Pinpoint the cell where the given text exists, returning its [X, Y] midpoint coordinate. 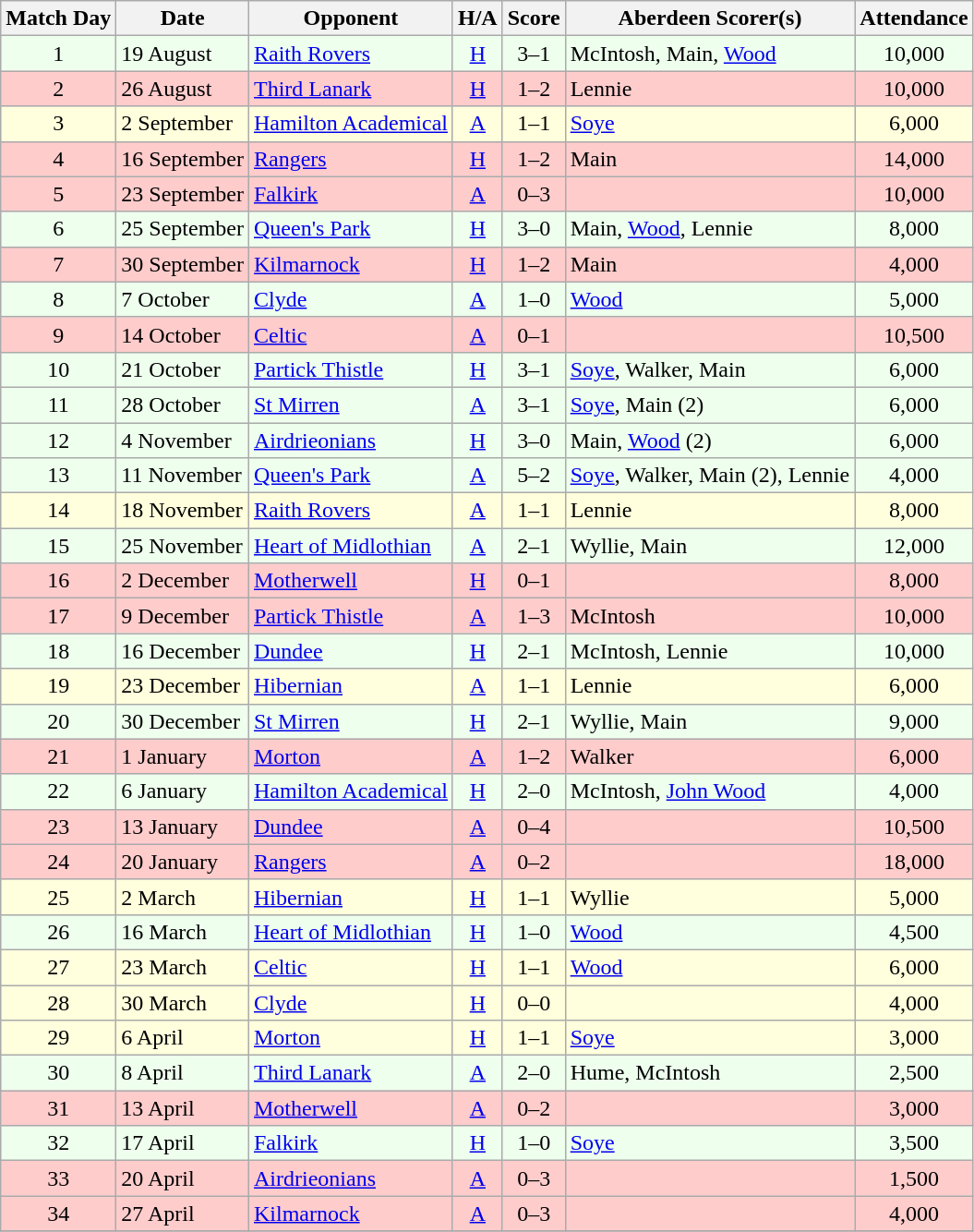
31 [59, 1108]
15 [59, 546]
34 [59, 1214]
2 March [183, 897]
Aberdeen Scorer(s) [710, 18]
11 [59, 405]
16 March [183, 932]
23 December [183, 686]
27 [59, 967]
30 March [183, 1002]
Opponent [351, 18]
20 April [183, 1178]
2 December [183, 581]
7 [59, 264]
0–4 [534, 827]
29 [59, 1038]
1 January [183, 756]
22 [59, 791]
11 November [183, 476]
McIntosh, John Wood [710, 791]
25 September [183, 229]
McIntosh, Lennie [710, 651]
13 [59, 476]
28 October [183, 405]
3 [59, 124]
20 [59, 721]
4 [59, 159]
9 [59, 334]
21 October [183, 369]
6 January [183, 791]
12 [59, 441]
Score [534, 18]
5–2 [534, 476]
0–0 [534, 1002]
13 January [183, 827]
Soye, Walker, Main [710, 369]
17 [59, 616]
McIntosh, Main, Wood [710, 54]
26 August [183, 89]
2,500 [914, 1073]
28 [59, 1002]
19 August [183, 54]
20 January [183, 862]
10 [59, 369]
9,000 [914, 721]
H/A [477, 18]
5 [59, 194]
23 September [183, 194]
18,000 [914, 862]
1,500 [914, 1178]
25 November [183, 546]
7 October [183, 299]
17 April [183, 1143]
9 December [183, 616]
18 [59, 651]
Main, Wood, Lennie [710, 229]
1 [59, 54]
21 [59, 756]
3,500 [914, 1143]
16 September [183, 159]
McIntosh [710, 616]
27 April [183, 1214]
Walker [710, 756]
14 [59, 511]
19 [59, 686]
25 [59, 897]
32 [59, 1143]
Date [183, 18]
14 October [183, 334]
33 [59, 1178]
Attendance [914, 18]
2 September [183, 124]
18 November [183, 511]
4,500 [914, 932]
13 April [183, 1108]
Wyllie [710, 897]
8 [59, 299]
Main, Wood (2) [710, 441]
6 [59, 229]
24 [59, 862]
1–3 [534, 616]
4 November [183, 441]
2 [59, 89]
30 September [183, 264]
16 [59, 581]
16 December [183, 651]
30 [59, 1073]
Soye, Walker, Main (2), Lennie [710, 476]
Soye, Main (2) [710, 405]
6 April [183, 1038]
30 December [183, 721]
Hume, McIntosh [710, 1073]
26 [59, 932]
23 [59, 827]
12,000 [914, 546]
Match Day [59, 18]
14,000 [914, 159]
8 April [183, 1073]
23 March [183, 967]
